Return the (x, y) coordinate for the center point of the cell that contains the specified text.  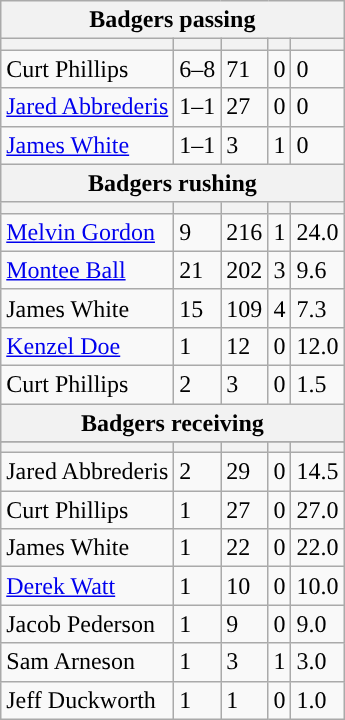
Jacob Pederson (88, 624)
9.6 (318, 270)
10 (244, 586)
Derek Watt (88, 586)
24.0 (318, 232)
Badgers passing (172, 20)
109 (244, 308)
15 (198, 308)
Sam Arneson (88, 662)
10.0 (318, 586)
6–8 (198, 69)
216 (244, 232)
Badgers receiving (172, 423)
29 (244, 472)
7.3 (318, 308)
14.5 (318, 472)
1.0 (318, 700)
3.0 (318, 662)
71 (244, 69)
21 (198, 270)
Jeff Duckworth (88, 700)
12 (244, 346)
22.0 (318, 548)
22 (244, 548)
Badgers rushing (172, 183)
4 (280, 308)
27.0 (318, 510)
202 (244, 270)
Montee Ball (88, 270)
1.5 (318, 384)
Kenzel Doe (88, 346)
Melvin Gordon (88, 232)
12.0 (318, 346)
9.0 (318, 624)
